Output the [X, Y] coordinate of the center of the cell containing the given text.  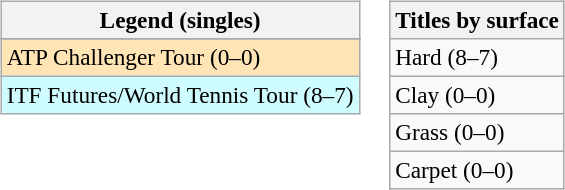
ATP Challenger Tour (0–0) [180, 57]
Hard (8–7) [478, 57]
Carpet (0–0) [478, 171]
Legend (singles) [180, 20]
ITF Futures/World Tennis Tour (8–7) [180, 95]
Clay (0–0) [478, 95]
Titles by surface [478, 20]
Grass (0–0) [478, 133]
